Determine the [x, y] coordinate at the center of the cell enclosing the given text.  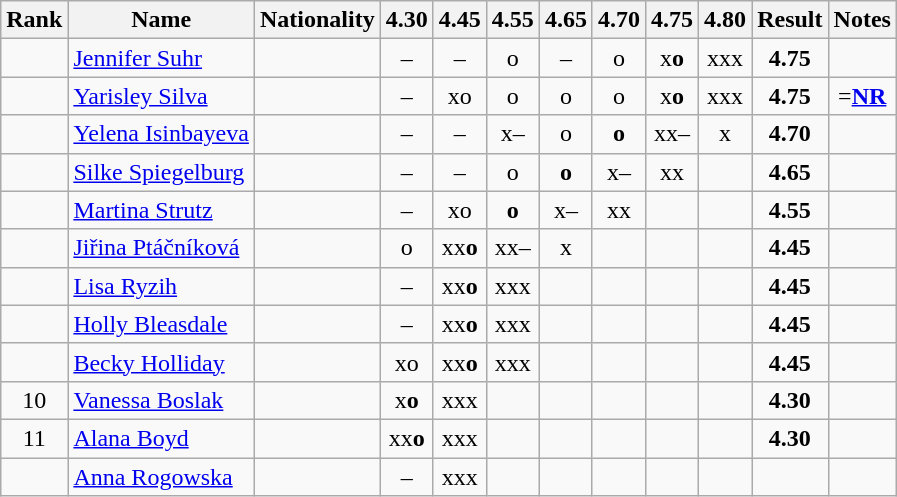
Jiřina Ptáčníková [162, 248]
Rank [34, 20]
Lisa Ryzih [162, 286]
Name [162, 20]
Holly Bleasdale [162, 324]
4.80 [726, 20]
Alana Boyd [162, 438]
Becky Holliday [162, 362]
Vanessa Boslak [162, 400]
11 [34, 438]
Martina Strutz [162, 210]
10 [34, 400]
Nationality [317, 20]
Anna Rogowska [162, 477]
Yarisley Silva [162, 96]
Yelena Isinbayeva [162, 134]
Notes [862, 20]
Silke Spiegelburg [162, 172]
=NR [862, 96]
Jennifer Suhr [162, 58]
Result [790, 20]
